For the text-containing cell, return its midpoint in (x, y) coordinate format. 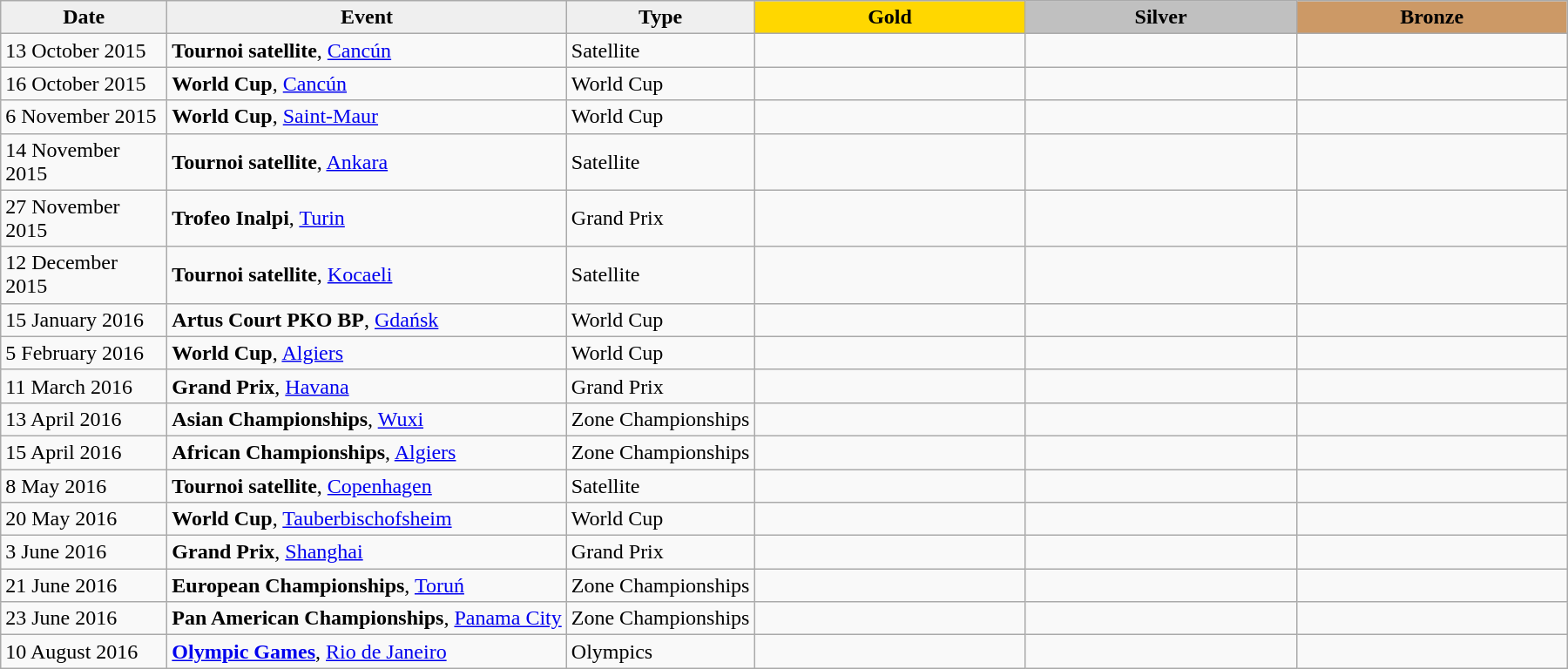
16 October 2015 (84, 84)
21 June 2016 (84, 585)
Tournoi satellite, Ankara (367, 162)
Silver (1160, 17)
African Championships, Algiers (367, 452)
Grand Prix, Shanghai (367, 552)
6 November 2015 (84, 117)
13 April 2016 (84, 419)
Pan American Championships, Panama City (367, 618)
15 January 2016 (84, 320)
15 April 2016 (84, 452)
Grand Prix, Havana (367, 386)
World Cup, Algiers (367, 353)
Date (84, 17)
World Cup, Tauberbischofsheim (367, 519)
Tournoi satellite, Copenhagen (367, 485)
5 February 2016 (84, 353)
Gold (890, 17)
World Cup, Cancún (367, 84)
Trofeo Inalpi, Turin (367, 218)
Tournoi satellite, Kocaeli (367, 275)
3 June 2016 (84, 552)
Event (367, 17)
20 May 2016 (84, 519)
12 December 2015 (84, 275)
Asian Championships, Wuxi (367, 419)
11 March 2016 (84, 386)
World Cup, Saint-Maur (367, 117)
Artus Court PKO BP, Gdańsk (367, 320)
Olympics (660, 652)
Type (660, 17)
European Championships, Toruń (367, 585)
23 June 2016 (84, 618)
Tournoi satellite, Cancún (367, 51)
10 August 2016 (84, 652)
14 November 2015 (84, 162)
Bronze (1432, 17)
Olympic Games, Rio de Janeiro (367, 652)
27 November 2015 (84, 218)
8 May 2016 (84, 485)
13 October 2015 (84, 51)
